Scan for the cell matching the given text and deliver its (X, Y) coordinate at center. 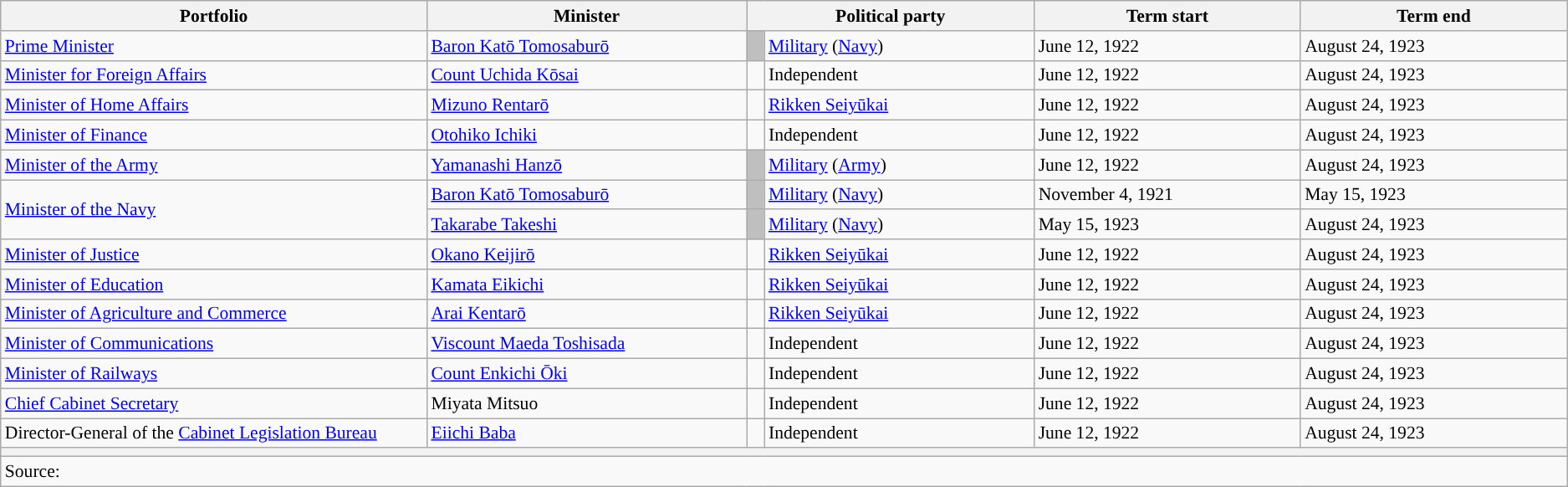
Minister of Agriculture and Commerce (214, 314)
Portfolio (214, 16)
Term end (1433, 16)
Count Enkichi Ōki (586, 374)
Political party (891, 16)
Source: (784, 472)
Minister of Home Affairs (214, 105)
Minister of Railways (214, 374)
Minister of Justice (214, 254)
Eiichi Baba (586, 433)
Minister (586, 16)
Takarabe Takeshi (586, 225)
Yamanashi Hanzō (586, 165)
Otohiko Ichiki (586, 136)
Minister of Finance (214, 136)
Mizuno Rentarō (586, 105)
Minister of Education (214, 285)
Term start (1167, 16)
Count Uchida Kōsai (586, 75)
Kamata Eikichi (586, 285)
Arai Kentarō (586, 314)
Prime Minister (214, 46)
Miyata Mitsuo (586, 403)
Minister of the Navy (214, 209)
November 4, 1921 (1167, 195)
Military (Army) (900, 165)
Minister of the Army (214, 165)
Director-General of the Cabinet Legislation Bureau (214, 433)
Minister for Foreign Affairs (214, 75)
Minister of Communications (214, 344)
Okano Keijirō (586, 254)
Chief Cabinet Secretary (214, 403)
Viscount Maeda Toshisada (586, 344)
